Locate the cell with the specified text and output its (x, y) center coordinate. 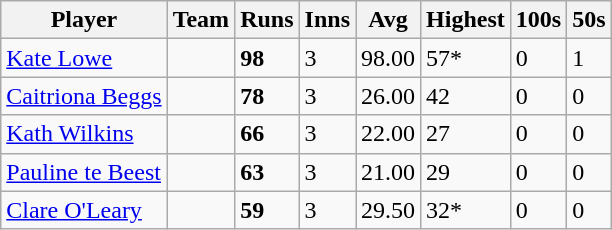
63 (267, 172)
21.00 (388, 172)
98 (267, 58)
Kath Wilkins (84, 134)
57* (466, 58)
66 (267, 134)
Avg (388, 20)
78 (267, 96)
1 (589, 58)
98.00 (388, 58)
22.00 (388, 134)
Highest (466, 20)
50s (589, 20)
Inns (327, 20)
32* (466, 210)
Caitriona Beggs (84, 96)
Team (201, 20)
29.50 (388, 210)
59 (267, 210)
29 (466, 172)
Kate Lowe (84, 58)
27 (466, 134)
Player (84, 20)
100s (538, 20)
Pauline te Beest (84, 172)
Runs (267, 20)
42 (466, 96)
Clare O'Leary (84, 210)
26.00 (388, 96)
